Output the [X, Y] coordinate of the center of the cell containing the given text.  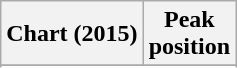
Chart (2015) [72, 34]
Peak position [189, 34]
